From the cell containing the given text, extract its center point as (X, Y) coordinate. 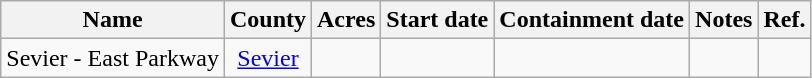
Ref. (784, 20)
Sevier - East Parkway (113, 58)
Notes (724, 20)
Acres (346, 20)
Name (113, 20)
Sevier (268, 58)
Start date (438, 20)
County (268, 20)
Containment date (592, 20)
